Return the (X, Y) coordinate for the center point of the cell that contains the specified text.  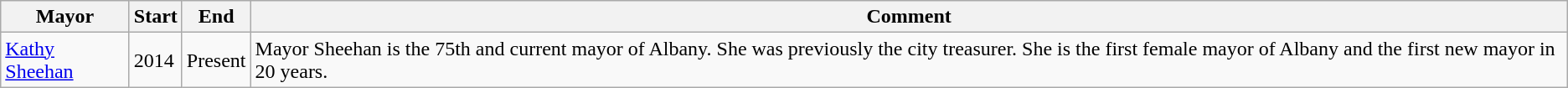
Kathy Sheehan (65, 60)
End (216, 17)
Comment (909, 17)
Mayor (65, 17)
Present (216, 60)
2014 (156, 60)
Start (156, 17)
